Identify which cell holds the provided text, then report its [x, y] central coordinate. 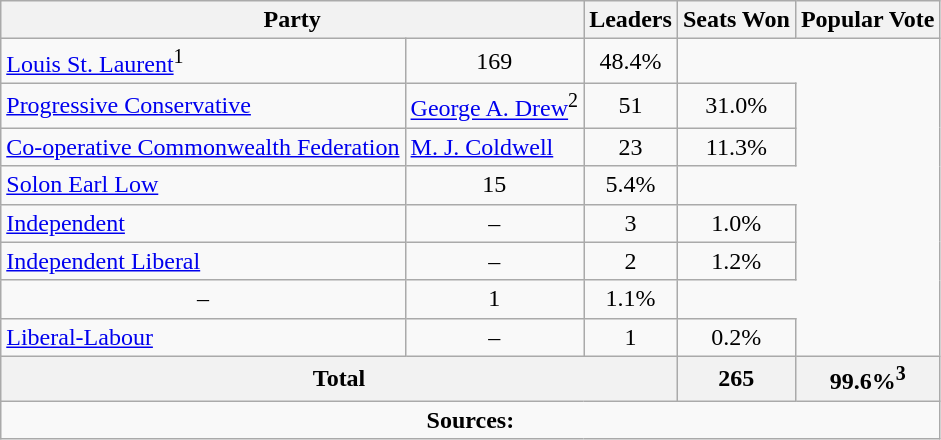
31.0% [736, 106]
11.3% [736, 147]
1.1% [631, 299]
265 [736, 378]
Popular Vote [868, 20]
Party [292, 20]
1.2% [736, 261]
Total [340, 378]
48.4% [631, 62]
99.6%3 [868, 378]
15 [494, 185]
169 [494, 62]
Progressive Conservative [203, 106]
Independent [203, 223]
Seats Won [736, 20]
Leaders [631, 20]
23 [631, 147]
George A. Drew2 [494, 106]
Co-operative Commonwealth Federation [203, 147]
0.2% [736, 337]
M. J. Coldwell [494, 147]
3 [631, 223]
Solon Earl Low [203, 185]
5.4% [631, 185]
Sources: [470, 420]
Liberal-Labour [203, 337]
1.0% [736, 223]
Independent Liberal [203, 261]
Louis St. Laurent1 [203, 62]
51 [631, 106]
2 [631, 261]
